Detect which cell encompasses the target text, then output its [X, Y] center coordinate. 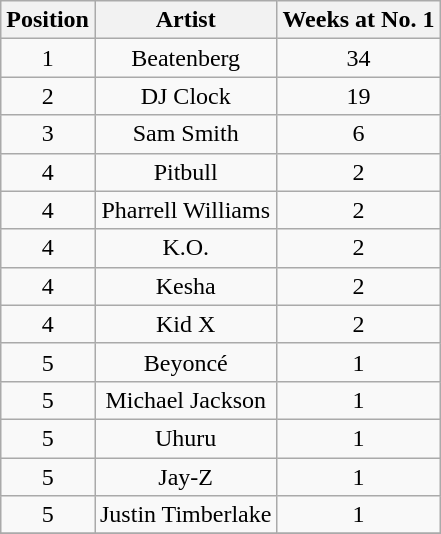
19 [358, 96]
Beatenberg [185, 58]
Artist [185, 20]
Beyoncé [185, 362]
3 [48, 134]
Uhuru [185, 438]
K.O. [185, 248]
Michael Jackson [185, 400]
Weeks at No. 1 [358, 20]
Position [48, 20]
Kid X [185, 324]
Pharrell Williams [185, 210]
Justin Timberlake [185, 515]
DJ Clock [185, 96]
Kesha [185, 286]
6 [358, 134]
34 [358, 58]
Pitbull [185, 172]
Jay-Z [185, 477]
Sam Smith [185, 134]
